Detect which cell encompasses the target text, then output its (X, Y) center coordinate. 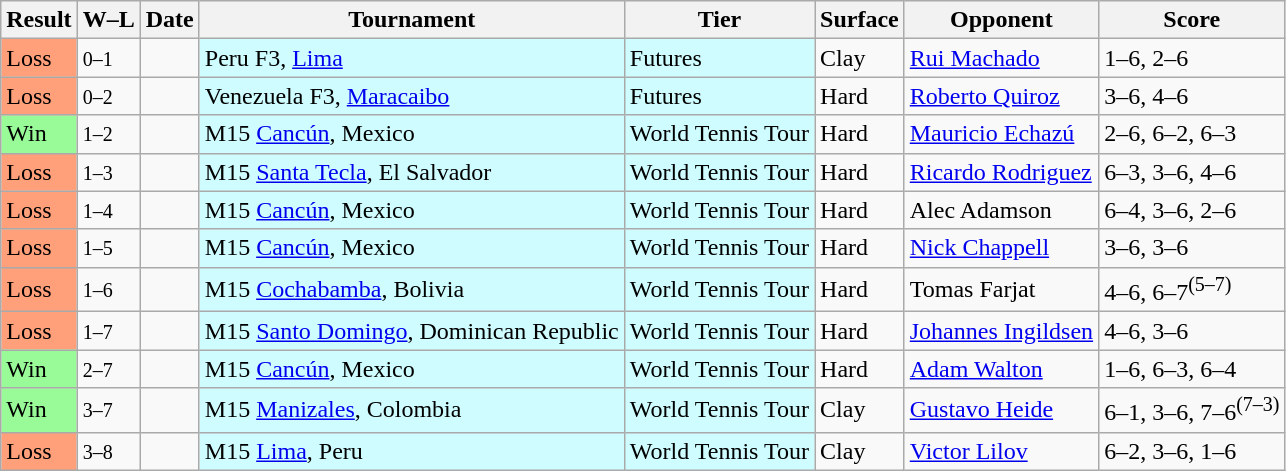
Johannes Ingildsen (1001, 331)
3–7 (108, 410)
1–2 (108, 134)
6–4, 3–6, 2–6 (1192, 210)
Date (170, 20)
Ricardo Rodriguez (1001, 172)
1–5 (108, 248)
4–6, 3–6 (1192, 331)
W–L (108, 20)
Adam Walton (1001, 369)
Mauricio Echazú (1001, 134)
Peru F3, Lima (412, 58)
Alec Adamson (1001, 210)
Rui Machado (1001, 58)
2–6, 6–2, 6–3 (1192, 134)
M15 Cochabamba, Bolivia (412, 290)
1–6 (108, 290)
6–3, 3–6, 4–6 (1192, 172)
3–8 (108, 451)
2–7 (108, 369)
0–2 (108, 96)
M15 Santa Tecla, El Salvador (412, 172)
Tier (719, 20)
M15 Lima, Peru (412, 451)
1–6, 6–3, 6–4 (1192, 369)
Score (1192, 20)
Result (39, 20)
4–6, 6–7(5–7) (1192, 290)
Surface (860, 20)
Victor Lilov (1001, 451)
1–7 (108, 331)
Tournament (412, 20)
3–6, 4–6 (1192, 96)
1–3 (108, 172)
0–1 (108, 58)
Venezuela F3, Maracaibo (412, 96)
1–6, 2–6 (1192, 58)
6–2, 3–6, 1–6 (1192, 451)
1–4 (108, 210)
Tomas Farjat (1001, 290)
6–1, 3–6, 7–6(7–3) (1192, 410)
Opponent (1001, 20)
M15 Manizales, Colombia (412, 410)
3–6, 3–6 (1192, 248)
Gustavo Heide (1001, 410)
M15 Santo Domingo, Dominican Republic (412, 331)
Nick Chappell (1001, 248)
Roberto Quiroz (1001, 96)
